Return (x, y) of the center of cell containing provided text 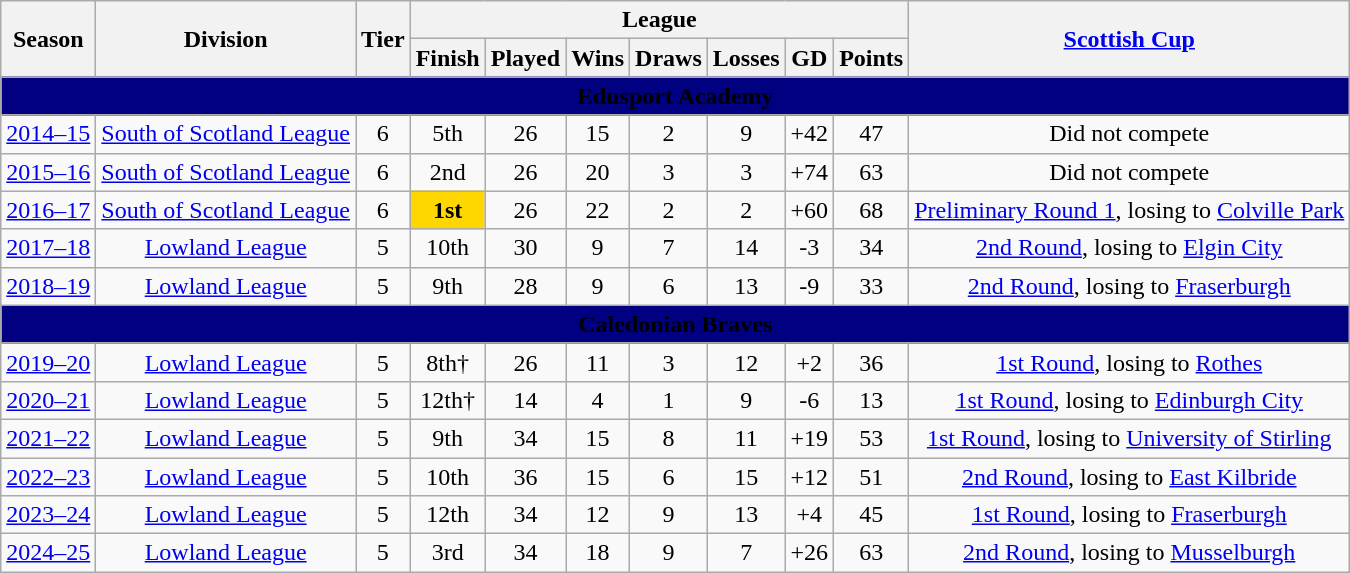
+42 (810, 134)
22 (598, 210)
+4 (810, 515)
2nd Round, losing to Elgin City (1130, 248)
8 (669, 438)
12th (448, 515)
2024–25 (48, 553)
Edusport Academy (676, 96)
2015–16 (48, 172)
1st (448, 210)
Preliminary Round 1, losing to Colville Park (1130, 210)
-9 (810, 286)
1 (669, 400)
2021–22 (48, 438)
Wins (598, 58)
Played (525, 58)
Draws (669, 58)
2nd (448, 172)
2022–23 (48, 477)
53 (872, 438)
+12 (810, 477)
GD (810, 58)
Points (872, 58)
2nd Round, losing to Fraserburgh (1130, 286)
+74 (810, 172)
1st Round, losing to University of Stirling (1130, 438)
1st Round, losing to Rothes (1130, 362)
Scottish Cup (1130, 39)
Losses (746, 58)
2019–20 (48, 362)
68 (872, 210)
2023–24 (48, 515)
Finish (448, 58)
2nd Round, losing to East Kilbride (1130, 477)
1st Round, losing to Fraserburgh (1130, 515)
2018–19 (48, 286)
Caledonian Braves (676, 324)
+2 (810, 362)
-3 (810, 248)
2nd Round, losing to Musselburgh (1130, 553)
+60 (810, 210)
51 (872, 477)
Tier (384, 39)
30 (525, 248)
45 (872, 515)
1st Round, losing to Edinburgh City (1130, 400)
47 (872, 134)
2020–21 (48, 400)
8th† (448, 362)
League (660, 20)
18 (598, 553)
Season (48, 39)
Division (226, 39)
3rd (448, 553)
12th† (448, 400)
33 (872, 286)
2016–17 (48, 210)
20 (598, 172)
-6 (810, 400)
+19 (810, 438)
4 (598, 400)
+26 (810, 553)
28 (525, 286)
5th (448, 134)
2017–18 (48, 248)
2014–15 (48, 134)
